Scan for the cell matching the given text and deliver its (x, y) coordinate at center. 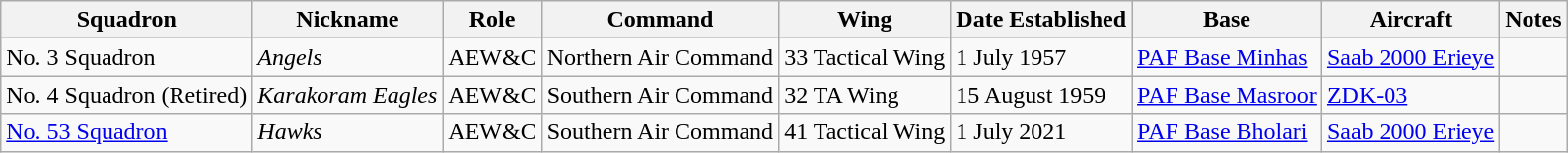
Base (1227, 20)
41 Tactical Wing (865, 132)
Karakoram Eagles (347, 95)
Date Established (1041, 20)
1 July 1957 (1041, 57)
PAF Base Masroor (1227, 95)
Role (492, 20)
ZDK-03 (1410, 95)
PAF Base Bholari (1227, 132)
Hawks (347, 132)
Angels (347, 57)
Wing (865, 20)
Squadron (126, 20)
15 August 1959 (1041, 95)
No. 4 Squadron (Retired) (126, 95)
No. 3 Squadron (126, 57)
PAF Base Minhas (1227, 57)
32 TA Wing (865, 95)
Aircraft (1410, 20)
33 Tactical Wing (865, 57)
Northern Air Command (660, 57)
No. 53 Squadron (126, 132)
Notes (1533, 20)
1 July 2021 (1041, 132)
Command (660, 20)
Nickname (347, 20)
